Scan for the cell matching the given text and deliver its [x, y] coordinate at center. 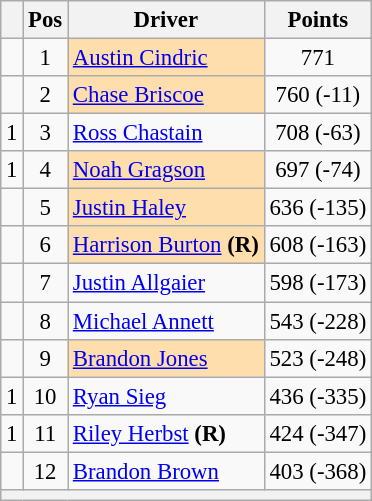
436 (-335) [318, 396]
543 (-228) [318, 321]
424 (-347) [318, 433]
Justin Allgaier [166, 283]
Justin Haley [166, 208]
Driver [166, 20]
Harrison Burton (R) [166, 245]
7 [46, 283]
Points [318, 20]
708 (-63) [318, 133]
Brandon Jones [166, 358]
Brandon Brown [166, 471]
Ross Chastain [166, 133]
Austin Cindric [166, 58]
2 [46, 95]
636 (-135) [318, 208]
Michael Annett [166, 321]
9 [46, 358]
8 [46, 321]
771 [318, 58]
Pos [46, 20]
598 (-173) [318, 283]
3 [46, 133]
760 (-11) [318, 95]
5 [46, 208]
Noah Gragson [166, 170]
11 [46, 433]
4 [46, 170]
403 (-368) [318, 471]
6 [46, 245]
697 (-74) [318, 170]
Chase Briscoe [166, 95]
608 (-163) [318, 245]
12 [46, 471]
Ryan Sieg [166, 396]
10 [46, 396]
Riley Herbst (R) [166, 433]
523 (-248) [318, 358]
